Locate the cell with the specified text and output its [x, y] center coordinate. 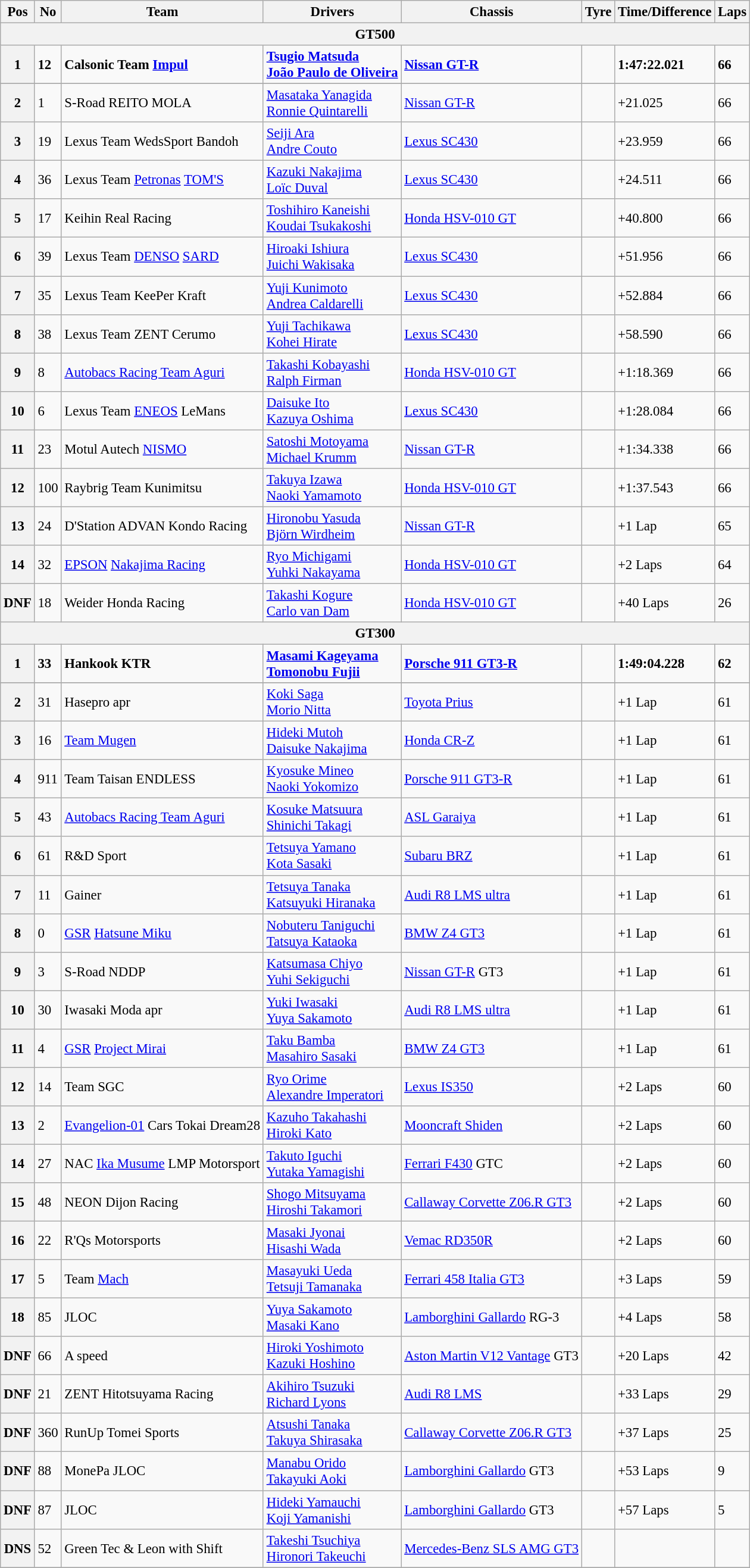
Manabu Orido Takayuki Aoki [332, 1472]
MonePa JLOC [162, 1472]
48 [48, 1202]
88 [48, 1472]
Toyota Prius [492, 702]
Ryo Orime Alexandre Imperatori [332, 1087]
33 [48, 664]
43 [48, 818]
Time/Difference [665, 12]
+58.590 [665, 333]
39 [48, 257]
Ferrari 458 Italia GT3 [492, 1279]
22 [48, 1241]
Tyre [598, 12]
Team Taisan ENDLESS [162, 779]
1:49:04.228 [665, 664]
Aston Martin V12 Vantage GT3 [492, 1356]
26 [732, 602]
+52.884 [665, 295]
Shogo Mitsuyama Hiroshi Takamori [332, 1202]
Lexus Team Petronas TOM'S [162, 180]
Hironobu Yasuda Björn Wirdheim [332, 526]
+40 Laps [665, 602]
Team Mach [162, 1279]
23 [48, 449]
No [48, 12]
+51.956 [665, 257]
+1:18.369 [665, 373]
Taku Bamba Masahiro Sasaki [332, 1049]
Hideki Yamauchi Koji Yamanishi [332, 1510]
100 [48, 488]
Raybrig Team Kunimitsu [162, 488]
R'Qs Motorsports [162, 1241]
Takashi Kobayashi Ralph Firman [332, 373]
Atsushi Tanaka Takuya Shirasaka [332, 1432]
Nissan GT-R GT3 [492, 972]
Hiroki Yoshimoto Kazuki Hoshino [332, 1356]
EPSON Nakajima Racing [162, 564]
Masataka Yanagida Ronnie Quintarelli [332, 104]
Yuji Tachikawa Kohei Hirate [332, 333]
NEON Dijon Racing [162, 1202]
Lexus Team ZENT Cerumo [162, 333]
360 [48, 1432]
59 [732, 1279]
+57 Laps [665, 1510]
A speed [162, 1356]
S-Road REITO MOLA [162, 104]
0 [48, 933]
38 [48, 333]
62 [732, 664]
Takuya Izawa Naoki Yamamoto [332, 488]
911 [48, 779]
+33 Laps [665, 1394]
Hideki Mutoh Daisuke Nakajima [332, 741]
+53 Laps [665, 1472]
21 [48, 1394]
35 [48, 295]
+37 Laps [665, 1432]
+1:37.543 [665, 488]
Keihin Real Racing [162, 218]
Lexus Team DENSO SARD [162, 257]
Pos [18, 12]
NAC Ika Musume LMP Motorsport [162, 1163]
Chassis [492, 12]
30 [48, 1010]
Weider Honda Racing [162, 602]
Kazuki Nakajima Loïc Duval [332, 180]
Takeshi Tsuchiya Hironori Takeuchi [332, 1548]
Masaki Jyonai Hisashi Wada [332, 1241]
Hasepro apr [162, 702]
Ferrari F430 GTC [492, 1163]
RunUp Tomei Sports [162, 1432]
DNS [18, 1548]
GT500 [375, 35]
85 [48, 1318]
Yuji Kunimoto Andrea Caldarelli [332, 295]
Lamborghini Gallardo RG-3 [492, 1318]
D'Station ADVAN Kondo Racing [162, 526]
Kazuho Takahashi Hiroki Kato [332, 1125]
+23.959 [665, 142]
Takashi Kogure Carlo van Dam [332, 602]
+21.025 [665, 104]
Seiji Ara Andre Couto [332, 142]
GT300 [375, 633]
1:47:22.021 [665, 64]
52 [48, 1548]
Akihiro Tsuzuki Richard Lyons [332, 1394]
Masayuki Ueda Tetsuji Tamanaka [332, 1279]
Gainer [162, 894]
Ryo Michigami Yuhki Nakayama [332, 564]
36 [48, 180]
Team SGC [162, 1087]
29 [732, 1394]
Team Mugen [162, 741]
Kosuke Matsuura Shinichi Takagi [332, 818]
87 [48, 1510]
Calsonic Team Impul [162, 64]
S-Road NDDP [162, 972]
15 [18, 1202]
+20 Laps [665, 1356]
Takuto Iguchi Yutaka Yamagishi [332, 1163]
Lexus Team ENEOS LeMans [162, 411]
GSR Project Mirai [162, 1049]
R&D Sport [162, 856]
Green Tec & Leon with Shift [162, 1548]
Vemac RD350R [492, 1241]
25 [732, 1432]
Masami Kageyama Tomonobu Fujii [332, 664]
42 [732, 1356]
Tetsuya Tanaka Katsuyuki Hiranaka [332, 894]
Kyosuke Mineo Naoki Yokomizo [332, 779]
ASL Garaiya [492, 818]
Iwasaki Moda apr [162, 1010]
Koki Saga Morio Nitta [332, 702]
Motul Autech NISMO [162, 449]
Team [162, 12]
Audi R8 LMS [492, 1394]
Hankook KTR [162, 664]
65 [732, 526]
ZENT Hitotsuyama Racing [162, 1394]
+4 Laps [665, 1318]
Lexus IS350 [492, 1087]
GSR Hatsune Miku [162, 933]
31 [48, 702]
+24.511 [665, 180]
Mercedes-Benz SLS AMG GT3 [492, 1548]
Tetsuya Yamano Kota Sasaki [332, 856]
Yuya Sakamoto Masaki Kano [332, 1318]
32 [48, 564]
Satoshi Motoyama Michael Krumm [332, 449]
+3 Laps [665, 1279]
Daisuke Ito Kazuya Oshima [332, 411]
Evangelion-01 Cars Tokai Dream28 [162, 1125]
Toshihiro Kaneishi Koudai Tsukakoshi [332, 218]
Laps [732, 12]
Tsugio Matsuda João Paulo de Oliveira [332, 64]
Drivers [332, 12]
Nobuteru Taniguchi Tatsuya Kataoka [332, 933]
24 [48, 526]
19 [48, 142]
27 [48, 1163]
Subaru BRZ [492, 856]
Yuki Iwasaki Yuya Sakamoto [332, 1010]
Katsumasa Chiyo Yuhi Sekiguchi [332, 972]
+1:34.338 [665, 449]
Mooncraft Shiden [492, 1125]
+40.800 [665, 218]
58 [732, 1318]
Honda CR-Z [492, 741]
Lexus Team WedsSport Bandoh [162, 142]
+1:28.084 [665, 411]
64 [732, 564]
Lexus Team KeePer Kraft [162, 295]
Hiroaki Ishiura Juichi Wakisaka [332, 257]
